Return [x, y] of the center of cell containing provided text 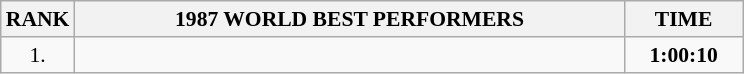
1:00:10 [684, 55]
TIME [684, 19]
1987 WORLD BEST PERFORMERS [349, 19]
RANK [38, 19]
1. [38, 55]
